Return (x, y) of the center of cell containing provided text 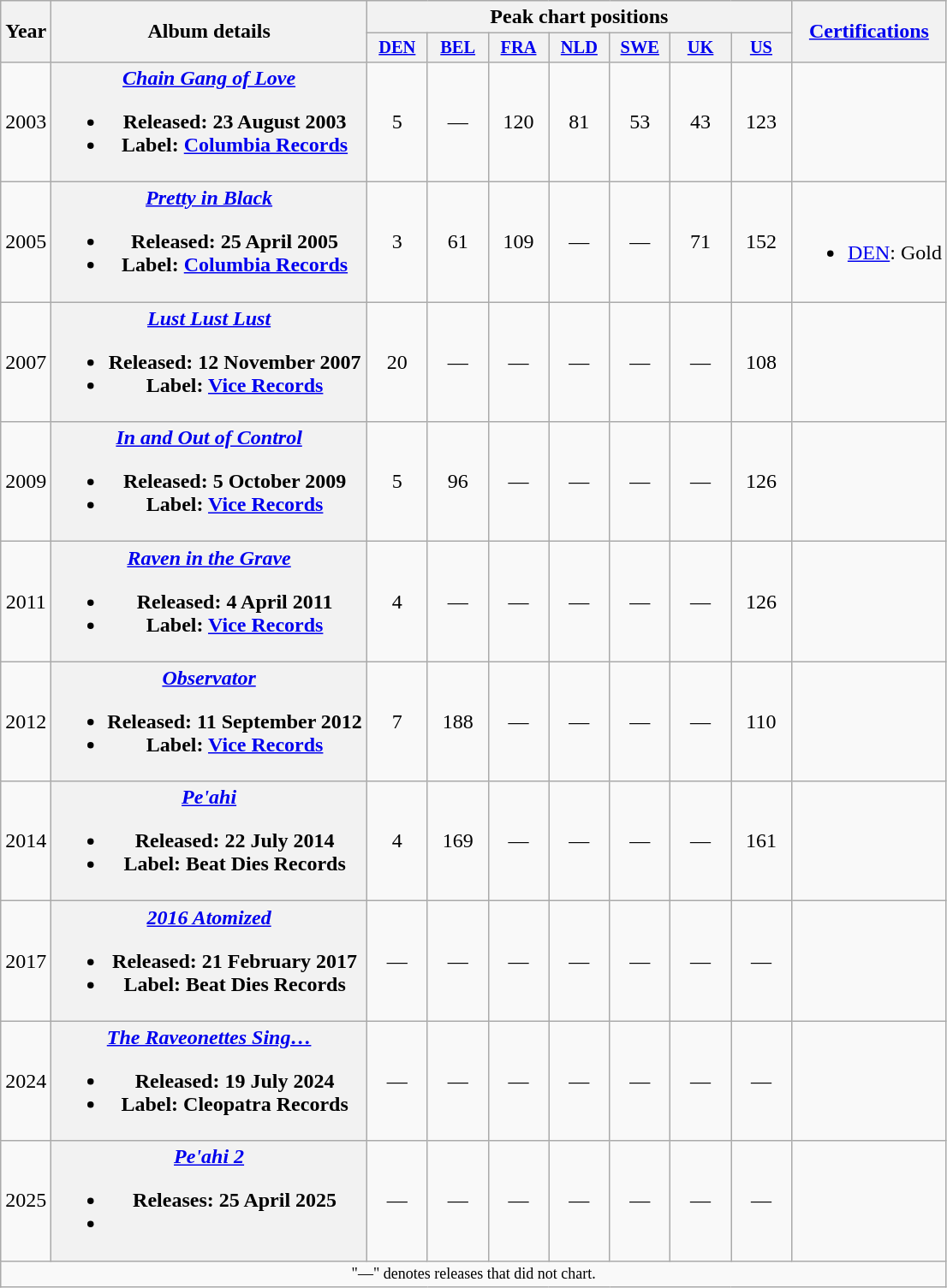
2017 (26, 961)
Chain Gang of LoveReleased: 23 August 2003Label: Columbia Records (209, 122)
3 (397, 242)
UK (700, 48)
US (762, 48)
2016 AtomizedReleased: 21 February 2017Label: Beat Dies Records (209, 961)
Raven in the GraveReleased: 4 April 2011Label: Vice Records (209, 602)
"—" denotes releases that did not chart. (474, 1273)
2007 (26, 362)
Pe'ahiReleased: 22 July 2014Label: Beat Dies Records (209, 841)
2009 (26, 482)
2014 (26, 841)
169 (457, 841)
61 (457, 242)
20 (397, 362)
109 (519, 242)
2005 (26, 242)
161 (762, 841)
BEL (457, 48)
In and Out of ControlReleased: 5 October 2009Label: Vice Records (209, 482)
SWE (640, 48)
ObservatorReleased: 11 September 2012Label: Vice Records (209, 721)
DEN: Gold (868, 242)
2003 (26, 122)
120 (519, 122)
43 (700, 122)
2024 (26, 1081)
2025 (26, 1201)
Peak chart positions (579, 17)
Lust Lust LustReleased: 12 November 2007Label: Vice Records (209, 362)
96 (457, 482)
Pe'ahi 2Releases: 25 April 2025 (209, 1201)
2012 (26, 721)
53 (640, 122)
152 (762, 242)
Year (26, 32)
7 (397, 721)
123 (762, 122)
108 (762, 362)
DEN (397, 48)
Certifications (868, 32)
FRA (519, 48)
71 (700, 242)
188 (457, 721)
NLD (579, 48)
2011 (26, 602)
81 (579, 122)
The Raveonettes Sing…Released: 19 July 2024Label: Cleopatra Records (209, 1081)
Album details (209, 32)
110 (762, 721)
Pretty in BlackReleased: 25 April 2005Label: Columbia Records (209, 242)
